Return (x, y) of the center of cell containing provided text 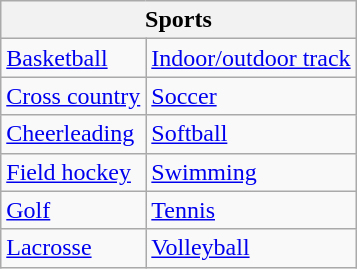
Sports (178, 20)
Soccer (251, 96)
Volleyball (251, 248)
Basketball (74, 58)
Lacrosse (74, 248)
Softball (251, 134)
Swimming (251, 172)
Tennis (251, 210)
Golf (74, 210)
Field hockey (74, 172)
Cross country (74, 96)
Indoor/outdoor track (251, 58)
Cheerleading (74, 134)
